Return [x, y] of the center of cell containing provided text 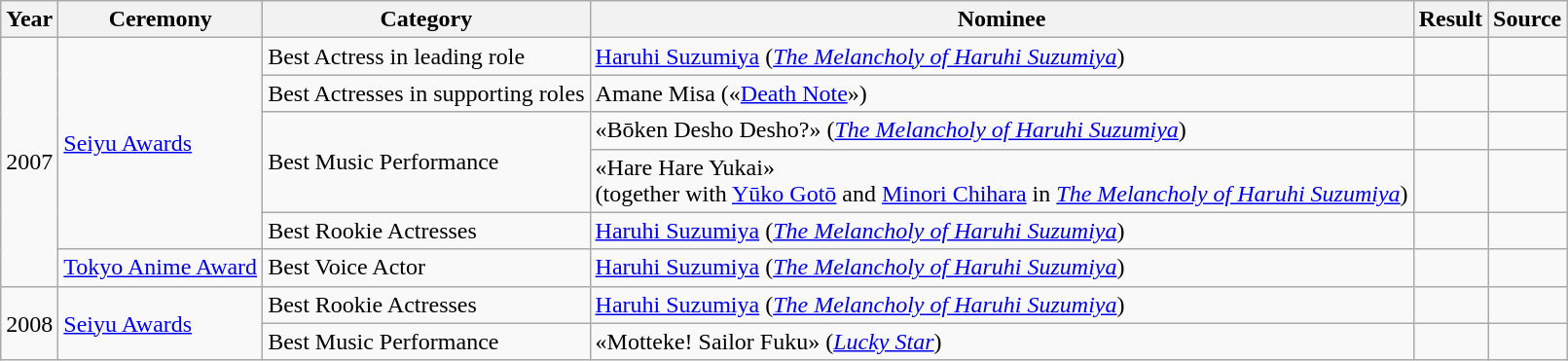
Source [1528, 19]
Tokyo Anime Award [161, 268]
«Motteke! Sailor Fuku» (Lucky Star) [1002, 342]
«Bōken Desho Desho?» (The Melancholy of Haruhi Suzumiya) [1002, 130]
Year [29, 19]
Nominee [1002, 19]
Best Voice Actor [426, 268]
«Hare Hare Yukai»(together with Yūko Gotō and Minori Chihara in The Melancholy of Haruhi Suzumiya) [1002, 181]
Best Actresses in supporting roles [426, 93]
Best Actress in leading role [426, 56]
Amane Misa («Death Note») [1002, 93]
2008 [29, 323]
2007 [29, 162]
Category [426, 19]
Result [1450, 19]
Ceremony [161, 19]
